Scan for the cell matching the given text and deliver its (x, y) coordinate at center. 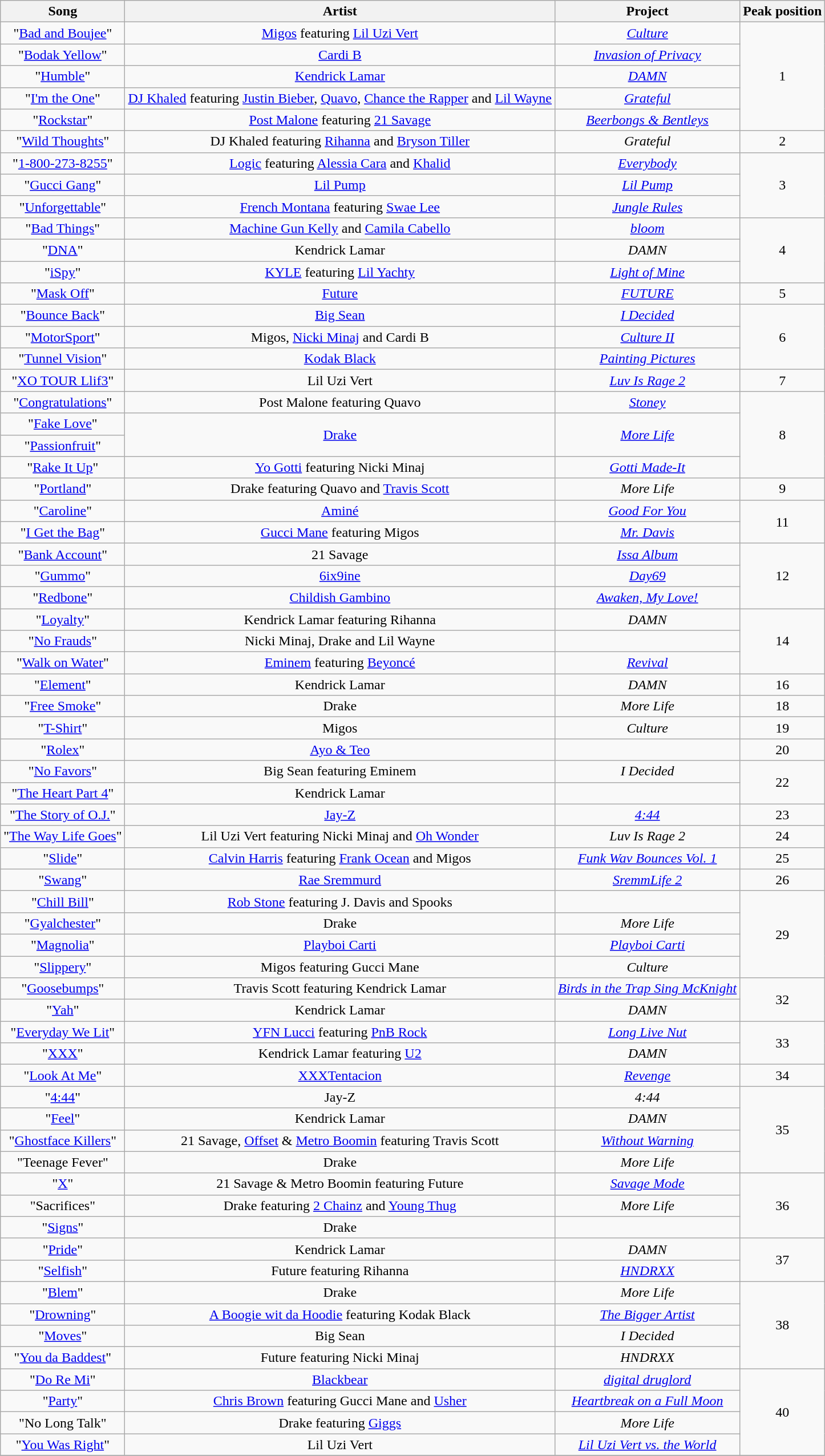
Childish Gambino (340, 597)
Peak position (783, 11)
French Montana featuring Swae Lee (340, 207)
Post Malone featuring Quavo (340, 402)
DJ Khaled featuring Rihanna and Bryson Tiller (340, 141)
"Everyday We Lit" (63, 1032)
"No Frauds" (63, 641)
Travis Scott featuring Kendrick Lamar (340, 989)
32 (783, 1000)
Lil Uzi Vert featuring Nicki Minaj and Oh Wonder (340, 836)
XXXTentacion (340, 1075)
Blackbear (340, 1380)
Heartbreak on a Full Moon (648, 1401)
36 (783, 1206)
FUTURE (648, 294)
"The Heart Part 4" (63, 793)
7 (783, 381)
Revenge (648, 1075)
"Portland" (63, 489)
Lil Uzi Vert vs. the World (648, 1445)
8 (783, 435)
"You Was Right" (63, 1445)
Ayo & Teo (340, 750)
"iSpy" (63, 272)
"Slippery" (63, 967)
bloom (648, 228)
Funk Wav Bounces Vol. 1 (648, 858)
Stoney (648, 402)
The Bigger Artist (648, 1314)
DJ Khaled featuring Justin Bieber, Quavo, Chance the Rapper and Lil Wayne (340, 98)
SremmLife 2 (648, 880)
"MotorSport" (63, 337)
5 (783, 294)
"Goosebumps" (63, 989)
Post Malone featuring 21 Savage (340, 120)
"Passionfruit" (63, 446)
35 (783, 1130)
24 (783, 836)
"The Way Life Goes" (63, 836)
Project (648, 11)
Kendrick Lamar featuring Rihanna (340, 619)
Gotti Made-It (648, 467)
11 (783, 521)
"I'm the One" (63, 98)
"Look At Me" (63, 1075)
23 (783, 815)
Future featuring Nicki Minaj (340, 1358)
"4:44" (63, 1097)
Eminem featuring Beyoncé (340, 663)
"I Get the Bag" (63, 532)
Everybody (648, 163)
22 (783, 782)
Big Sean featuring Eminem (340, 771)
37 (783, 1260)
18 (783, 706)
"The Story of O.J." (63, 815)
21 Savage (340, 554)
Artist (340, 11)
Rob Stone featuring J. Davis and Spooks (340, 901)
Good For You (648, 511)
"Congratulations" (63, 402)
14 (783, 641)
34 (783, 1075)
"Ghostface Killers" (63, 1140)
Beerbongs & Bentleys (648, 120)
"Slide" (63, 858)
Day69 (648, 576)
"Do Re Mi" (63, 1380)
21 Savage, Offset & Metro Boomin featuring Travis Scott (340, 1140)
"Element" (63, 685)
Drake featuring Giggs (340, 1423)
Kendrick Lamar featuring U2 (340, 1054)
Chris Brown featuring Gucci Mane and Usher (340, 1401)
Jungle Rules (648, 207)
"Party" (63, 1401)
KYLE featuring Lil Yachty (340, 272)
Migos featuring Gucci Mane (340, 967)
"Rake It Up" (63, 467)
Future featuring Rihanna (340, 1271)
19 (783, 728)
Gucci Mane featuring Migos (340, 532)
"Bad and Boujee" (63, 33)
"Blem" (63, 1292)
Kodak Black (340, 359)
"No Long Talk" (63, 1423)
Mr. Davis (648, 532)
A Boogie wit da Hoodie featuring Kodak Black (340, 1314)
YFN Lucci featuring PnB Rock (340, 1032)
"Caroline" (63, 511)
"Unforgettable" (63, 207)
"Loyalty" (63, 619)
Migos (340, 728)
Long Live Nut (648, 1032)
"Free Smoke" (63, 706)
Aminé (340, 511)
"X" (63, 1184)
"XXX" (63, 1054)
16 (783, 685)
"1-800-273-8255" (63, 163)
"Drowning" (63, 1314)
Future (340, 294)
"Fake Love" (63, 424)
1 (783, 76)
"Bodak Yellow" (63, 55)
"Pride" (63, 1249)
"No Favors" (63, 771)
38 (783, 1325)
Culture II (648, 337)
"Mask Off" (63, 294)
digital druglord (648, 1380)
Machine Gun Kelly and Camila Cabello (340, 228)
Nicki Minaj, Drake and Lil Wayne (340, 641)
Painting Pictures (648, 359)
"Teenage Fever" (63, 1162)
"Humble" (63, 76)
Song (63, 11)
"Gyalchester" (63, 923)
6 (783, 337)
6ix9ine (340, 576)
25 (783, 858)
"Wild Thoughts" (63, 141)
Cardi B (340, 55)
3 (783, 185)
Calvin Harris featuring Frank Ocean and Migos (340, 858)
Savage Mode (648, 1184)
"Selfish" (63, 1271)
"Rockstar" (63, 120)
"Redbone" (63, 597)
29 (783, 934)
33 (783, 1043)
"Swang" (63, 880)
"Bank Account" (63, 554)
"Chill Bill" (63, 901)
"Yah" (63, 1010)
Drake featuring 2 Chainz and Young Thug (340, 1206)
20 (783, 750)
"Gucci Gang" (63, 185)
"T-Shirt" (63, 728)
Migos featuring Lil Uzi Vert (340, 33)
"DNA" (63, 250)
"Signs" (63, 1227)
12 (783, 576)
"Tunnel Vision" (63, 359)
"Moves" (63, 1336)
Revival (648, 663)
Issa Album (648, 554)
Logic featuring Alessia Cara and Khalid (340, 163)
"Bad Things" (63, 228)
"Magnolia" (63, 945)
Yo Gotti featuring Nicki Minaj (340, 467)
"Bounce Back" (63, 316)
"Walk on Water" (63, 663)
Light of Mine (648, 272)
"Rolex" (63, 750)
40 (783, 1412)
Migos, Nicki Minaj and Cardi B (340, 337)
Drake featuring Quavo and Travis Scott (340, 489)
21 Savage & Metro Boomin featuring Future (340, 1184)
Rae Sremmurd (340, 880)
"Gummo" (63, 576)
"Sacrifices" (63, 1206)
Invasion of Privacy (648, 55)
"XO TOUR Llif3" (63, 381)
2 (783, 141)
"Feel" (63, 1119)
4 (783, 250)
Awaken, My Love! (648, 597)
9 (783, 489)
Without Warning (648, 1140)
Birds in the Trap Sing McKnight (648, 989)
26 (783, 880)
"You da Baddest" (63, 1358)
